Return the (x, y) coordinate for the center point of the cell that contains the specified text.  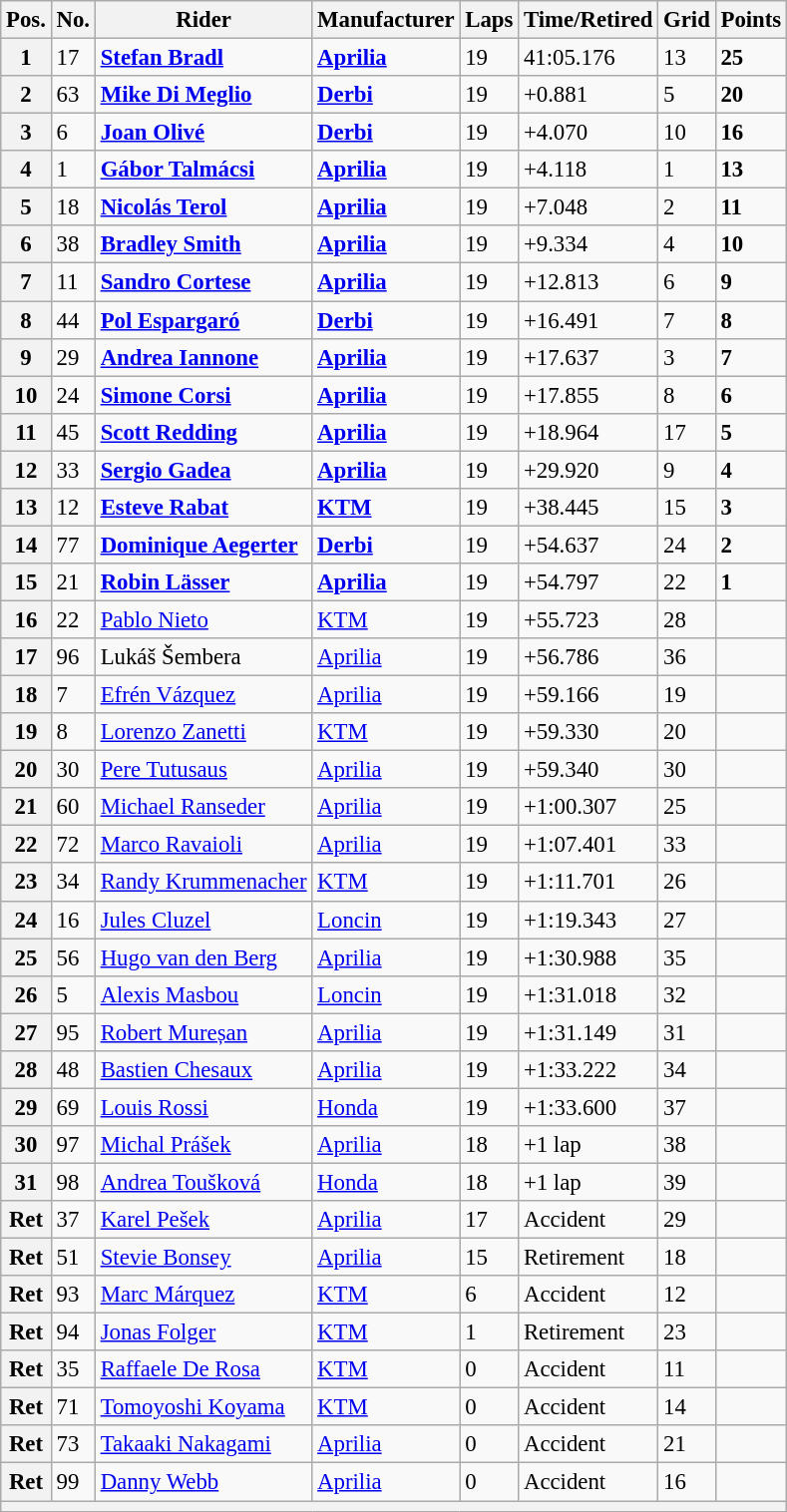
Raffaele De Rosa (203, 1369)
+16.491 (589, 320)
+1:19.343 (589, 920)
Laps (489, 20)
No. (73, 20)
Takaaki Nakagami (203, 1445)
+9.334 (589, 244)
Pol Espargaró (203, 320)
+59.166 (589, 695)
+29.920 (589, 470)
Karel Pešek (203, 1220)
99 (73, 1482)
Alexis Masbou (203, 994)
Points (750, 20)
+1:33.222 (589, 1070)
Nicolás Terol (203, 207)
Jonas Folger (203, 1332)
Michal Prášek (203, 1145)
+1:07.401 (589, 845)
Rider (203, 20)
Pere Tutusaus (203, 770)
+1:31.149 (589, 1032)
Bradley Smith (203, 244)
32 (686, 994)
51 (73, 1258)
+1:11.701 (589, 883)
Sergio Gadea (203, 470)
+0.881 (589, 95)
Stefan Bradl (203, 58)
+4.070 (589, 133)
95 (73, 1032)
Mike Di Meglio (203, 95)
45 (73, 432)
+55.723 (589, 619)
48 (73, 1070)
77 (73, 545)
Robin Lässer (203, 582)
Scott Redding (203, 432)
+54.637 (589, 545)
+17.637 (589, 357)
44 (73, 320)
94 (73, 1332)
Joan Olivé (203, 133)
56 (73, 957)
Pablo Nieto (203, 619)
69 (73, 1107)
+59.330 (589, 732)
Randy Krummenacher (203, 883)
Andrea Toušková (203, 1182)
+1:31.018 (589, 994)
Sandro Cortese (203, 282)
36 (686, 657)
Marco Ravaioli (203, 845)
Andrea Iannone (203, 357)
Robert Mureșan (203, 1032)
41:05.176 (589, 58)
+7.048 (589, 207)
+1:00.307 (589, 807)
+38.445 (589, 508)
Esteve Rabat (203, 508)
96 (73, 657)
97 (73, 1145)
72 (73, 845)
Time/Retired (589, 20)
Gábor Talmácsi (203, 170)
73 (73, 1445)
Dominique Aegerter (203, 545)
+54.797 (589, 582)
Jules Cluzel (203, 920)
Grid (686, 20)
Manufacturer (386, 20)
Tomoyoshi Koyama (203, 1407)
Stevie Bonsey (203, 1258)
+18.964 (589, 432)
71 (73, 1407)
98 (73, 1182)
+1:33.600 (589, 1107)
Lukáš Šembera (203, 657)
Michael Ranseder (203, 807)
Lorenzo Zanetti (203, 732)
Efrén Vázquez (203, 695)
Marc Márquez (203, 1295)
Bastien Chesaux (203, 1070)
+1:30.988 (589, 957)
60 (73, 807)
63 (73, 95)
Simone Corsi (203, 395)
+4.118 (589, 170)
+12.813 (589, 282)
Pos. (26, 20)
+56.786 (589, 657)
+59.340 (589, 770)
93 (73, 1295)
39 (686, 1182)
Hugo van den Berg (203, 957)
Louis Rossi (203, 1107)
+17.855 (589, 395)
Danny Webb (203, 1482)
